For the text-containing cell, return its midpoint in [x, y] coordinate format. 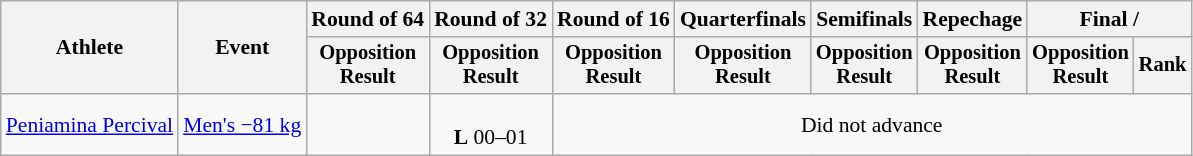
Round of 32 [490, 19]
Peniamina Percival [90, 124]
Round of 16 [614, 19]
Rank [1163, 66]
Quarterfinals [743, 19]
Event [242, 48]
Round of 64 [368, 19]
Men's −81 kg [242, 124]
Athlete [90, 48]
Did not advance [872, 124]
Final / [1109, 19]
Semifinals [864, 19]
Repechage [973, 19]
L 00–01 [490, 124]
